Output the [x, y] coordinate of the center of the cell containing the given text.  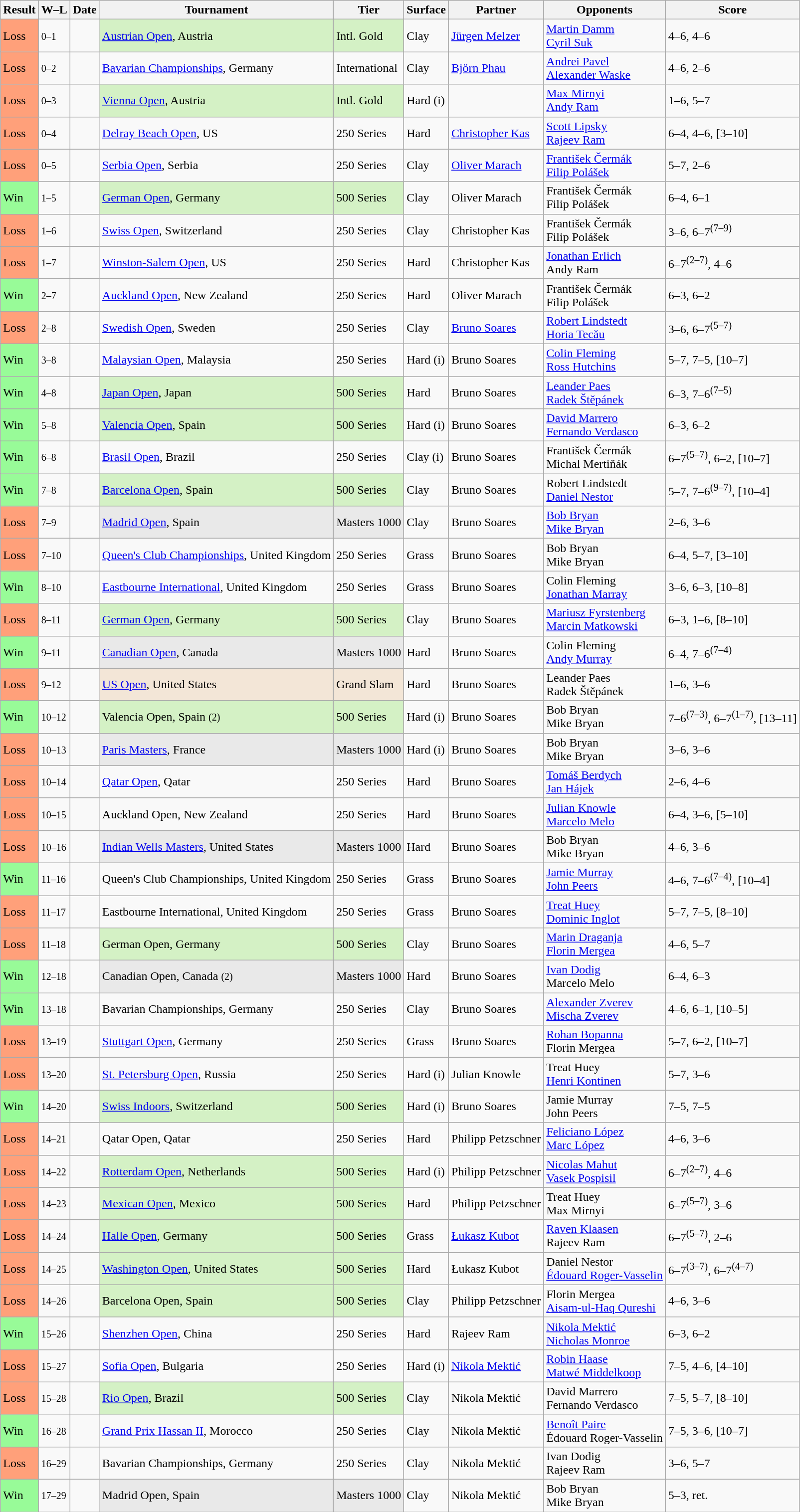
6–4, 5–7, [3–10] [732, 555]
5–7, 7–5, [8–10] [732, 912]
3–6, 6–7(7–9) [732, 230]
Date [85, 10]
5–7, 3–6 [732, 1074]
7–5, 4–6, [4–10] [732, 1365]
7–6(7–3), 6–7(1–7), [13–11] [732, 717]
Score [732, 10]
12–18 [54, 976]
Rotterdam Open, Netherlands [216, 1171]
Paris Masters, France [216, 749]
0–3 [54, 101]
Daniel Nestor Édouard Roger-Vasselin [604, 1269]
Colin Fleming Andy Murray [604, 652]
5–3, ret. [732, 1496]
3–6, 6–7(5–7) [732, 327]
Julian Knowle Marcelo Melo [604, 814]
6–4, 7–6(7–4) [732, 652]
6–7(5–7), 6–2, [10–7] [732, 458]
0–5 [54, 166]
1–6, 5–7 [732, 101]
Rio Open, Brazil [216, 1398]
9–12 [54, 684]
1–7 [54, 262]
7–8 [54, 490]
František Čermák Michal Mertiňák [604, 458]
6–3, 7–6(7–5) [732, 392]
Marin Draganja Florin Mergea [604, 945]
Robert Lindstedt Horia Tecău [604, 327]
16–29 [54, 1463]
4–6, 7–6(7–4), [10–4] [732, 879]
1–5 [54, 197]
5–7, 7–6(9–7), [10–4] [732, 490]
2–7 [54, 295]
11–17 [54, 912]
5–7, 2–6 [732, 166]
7–5, 5–7, [8–10] [732, 1398]
Delray Beach Open, US [216, 133]
13–20 [54, 1074]
14–23 [54, 1204]
Tomáš Berdych Jan Hájek [604, 782]
Result [19, 10]
0–2 [54, 68]
4–6, 5–7 [732, 945]
0–4 [54, 133]
Max Mirnyi Andy Ram [604, 101]
3–8 [54, 360]
6–3, 1–6, [8–10] [732, 619]
Martin Damm Cyril Suk [604, 36]
Canadian Open, Canada (2) [216, 976]
13–18 [54, 1009]
Vienna Open, Austria [216, 101]
St. Petersburg Open, Russia [216, 1074]
13–19 [54, 1041]
Ivan Dodig Marcelo Melo [604, 976]
6–4, 3–6, [5–10] [732, 814]
Japan Open, Japan [216, 392]
11–18 [54, 945]
Jonathan Erlich Andy Ram [604, 262]
Swiss Indoors, Switzerland [216, 1106]
Surface [426, 10]
Swiss Open, Switzerland [216, 230]
6–4, 6–1 [732, 197]
Mariusz Fyrstenberg Marcin Matkowski [604, 619]
Canadian Open, Canada [216, 652]
6–4, 4–6, [3–10] [732, 133]
Winston-Salem Open, US [216, 262]
6–7(3–7), 6–7(4–7) [732, 1269]
2–6, 4–6 [732, 782]
4–6, 6–1, [10–5] [732, 1009]
Grand Slam [369, 684]
Tier [369, 10]
14–22 [54, 1171]
Brasil Open, Brazil [216, 458]
US Open, United States [216, 684]
6–8 [54, 458]
Benoît Paire Édouard Roger-Vasselin [604, 1430]
0–1 [54, 36]
Colin Fleming Jonathan Marray [604, 587]
3–6, 5–7 [732, 1463]
Indian Wells Masters, United States [216, 847]
Scott Lipsky Rajeev Ram [604, 133]
Feliciano López Marc López [604, 1139]
6–4, 6–3 [732, 976]
Raven Klaasen Rajeev Ram [604, 1236]
6–7(5–7), 3–6 [732, 1204]
5–8 [54, 425]
17–29 [54, 1496]
14–25 [54, 1269]
1–6, 3–6 [732, 684]
7–10 [54, 555]
4–8 [54, 392]
2–8 [54, 327]
3–6, 3–6 [732, 749]
7–5, 7–5 [732, 1106]
Washington Open, United States [216, 1269]
Austrian Open, Austria [216, 36]
6–7(5–7), 2–6 [732, 1236]
Nicolas Mahut Vasek Pospisil [604, 1171]
10–16 [54, 847]
Partner [496, 10]
14–26 [54, 1301]
5–7, 6–2, [10–7] [732, 1041]
Alexander Zverev Mischa Zverev [604, 1009]
Nikola Mektić Nicholas Monroe [604, 1333]
7–5, 3–6, [10–7] [732, 1430]
Rohan Bopanna Florin Mergea [604, 1041]
Andrei Pavel Alexander Waske [604, 68]
Valencia Open, Spain [216, 425]
W–L [54, 10]
15–26 [54, 1333]
Colin Fleming Ross Hutchins [604, 360]
9–11 [54, 652]
Serbia Open, Serbia [216, 166]
Stuttgart Open, Germany [216, 1041]
Shenzhen Open, China [216, 1333]
16–28 [54, 1430]
15–28 [54, 1398]
14–20 [54, 1106]
Treat Huey Max Mirnyi [604, 1204]
8–11 [54, 619]
4–6, 2–6 [732, 68]
Treat Huey Henri Kontinen [604, 1074]
4–6, 4–6 [732, 36]
Robert Lindstedt Daniel Nestor [604, 490]
Jürgen Melzer [496, 36]
Björn Phau [496, 68]
10–15 [54, 814]
10–14 [54, 782]
10–13 [54, 749]
Ivan Dodig Rajeev Ram [604, 1463]
Florin Mergea Aisam-ul-Haq Qureshi [604, 1301]
8–10 [54, 587]
Opponents [604, 10]
Malaysian Open, Malaysia [216, 360]
Rajeev Ram [496, 1333]
14–21 [54, 1139]
Swedish Open, Sweden [216, 327]
Mexican Open, Mexico [216, 1204]
5–7, 7–5, [10–7] [732, 360]
14–24 [54, 1236]
7–9 [54, 523]
Robin Haase Matwé Middelkoop [604, 1365]
Treat Huey Dominic Inglot [604, 912]
Tournament [216, 10]
3–6, 6–3, [10–8] [732, 587]
Grand Prix Hassan II, Morocco [216, 1430]
10–12 [54, 717]
1–6 [54, 230]
Clay (i) [426, 458]
Sofia Open, Bulgaria [216, 1365]
Valencia Open, Spain (2) [216, 717]
15–27 [54, 1365]
Julian Knowle [496, 1074]
11–16 [54, 879]
2–6, 3–6 [732, 523]
International [369, 68]
Halle Open, Germany [216, 1236]
